Detect which cell encompasses the target text, then output its (X, Y) center coordinate. 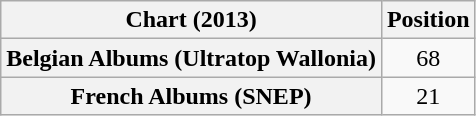
French Albums (SNEP) (192, 96)
Chart (2013) (192, 20)
Position (428, 20)
Belgian Albums (Ultratop Wallonia) (192, 58)
68 (428, 58)
21 (428, 96)
